Return (X, Y) of the center of cell containing provided text 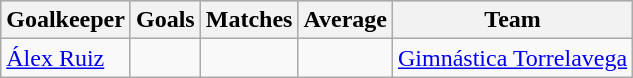
Average (346, 20)
Gimnástica Torrelavega (512, 58)
Matches (249, 20)
Goalkeeper (66, 20)
Team (512, 20)
Álex Ruiz (66, 58)
Goals (165, 20)
